Output the [x, y] coordinate of the center of the cell containing the given text.  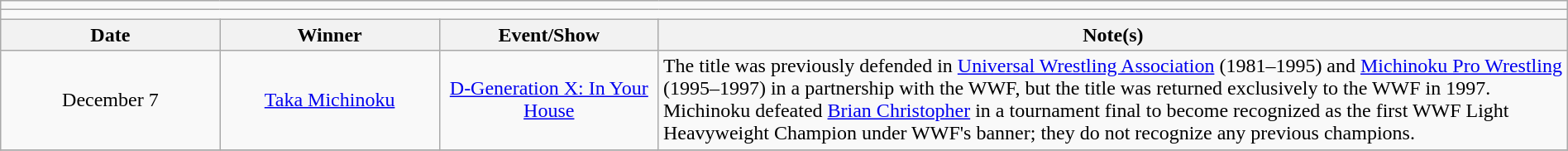
Winner [329, 35]
December 7 [111, 100]
Date [111, 35]
Note(s) [1113, 35]
Taka Michinoku [329, 100]
Event/Show [549, 35]
D-Generation X: In Your House [549, 100]
